Identify which cell holds the provided text, then report its (x, y) central coordinate. 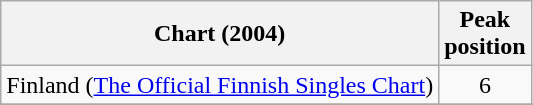
6 (485, 85)
Peakposition (485, 34)
Chart (2004) (220, 34)
Finland (The Official Finnish Singles Chart) (220, 85)
